Provide the (x, y) coordinate of the cell's center where the given text is located.  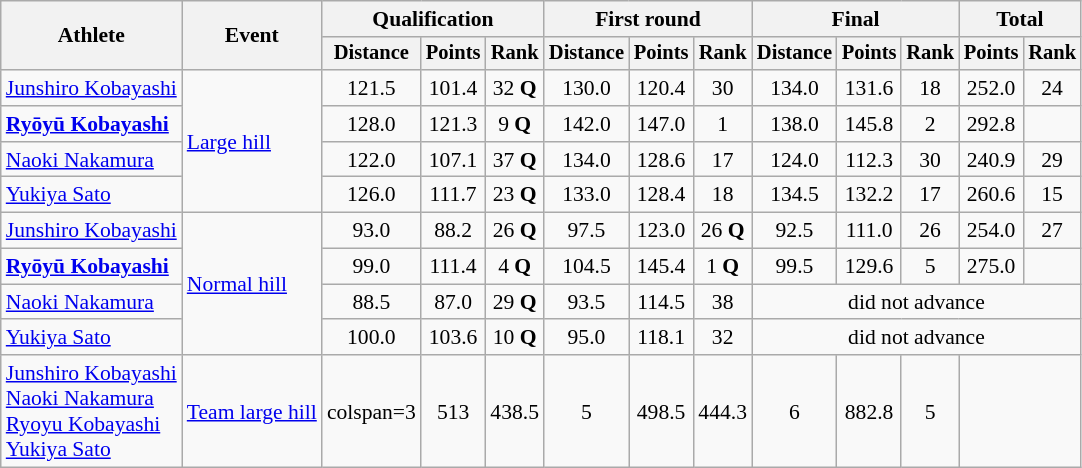
101.4 (453, 88)
128.6 (661, 160)
126.0 (372, 195)
93.5 (586, 302)
37 Q (514, 160)
498.5 (661, 411)
Junshiro KobayashiNaoki NakamuraRyoyu KobayashiYukiya Sato (92, 411)
29 Q (514, 302)
114.5 (661, 302)
111.4 (453, 267)
260.6 (991, 195)
Large hill (252, 141)
6 (794, 411)
32 (722, 338)
122.0 (372, 160)
130.0 (586, 88)
2 (930, 124)
120.4 (661, 88)
23 Q (514, 195)
Total (1020, 19)
111.7 (453, 195)
121.5 (372, 88)
438.5 (514, 411)
444.3 (722, 411)
104.5 (586, 267)
129.6 (869, 267)
107.1 (453, 160)
9 Q (514, 124)
131.6 (869, 88)
99.5 (794, 267)
32 Q (514, 88)
99.0 (372, 267)
111.0 (869, 231)
112.3 (869, 160)
134.5 (794, 195)
Team large hill (252, 411)
123.0 (661, 231)
252.0 (991, 88)
128.4 (661, 195)
882.8 (869, 411)
275.0 (991, 267)
88.2 (453, 231)
100.0 (372, 338)
colspan=3 (372, 411)
4 Q (514, 267)
Normal hill (252, 284)
87.0 (453, 302)
15 (1052, 195)
121.3 (453, 124)
First round (648, 19)
118.1 (661, 338)
124.0 (794, 160)
24 (1052, 88)
138.0 (794, 124)
513 (453, 411)
27 (1052, 231)
Athlete (92, 36)
38 (722, 302)
133.0 (586, 195)
1 Q (722, 267)
10 Q (514, 338)
Final (856, 19)
88.5 (372, 302)
97.5 (586, 231)
292.8 (991, 124)
103.6 (453, 338)
145.4 (661, 267)
93.0 (372, 231)
132.2 (869, 195)
29 (1052, 160)
254.0 (991, 231)
Event (252, 36)
142.0 (586, 124)
240.9 (991, 160)
95.0 (586, 338)
92.5 (794, 231)
147.0 (661, 124)
145.8 (869, 124)
Qualification (433, 19)
128.0 (372, 124)
26 (930, 231)
1 (722, 124)
